Return the (x, y) coordinate for the center point of the cell that contains the specified text.  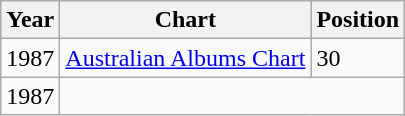
Year (30, 20)
30 (358, 58)
Position (358, 20)
Australian Albums Chart (186, 58)
Chart (186, 20)
